Find where the given text appears and provide that cell's center as (x, y) coordinate. 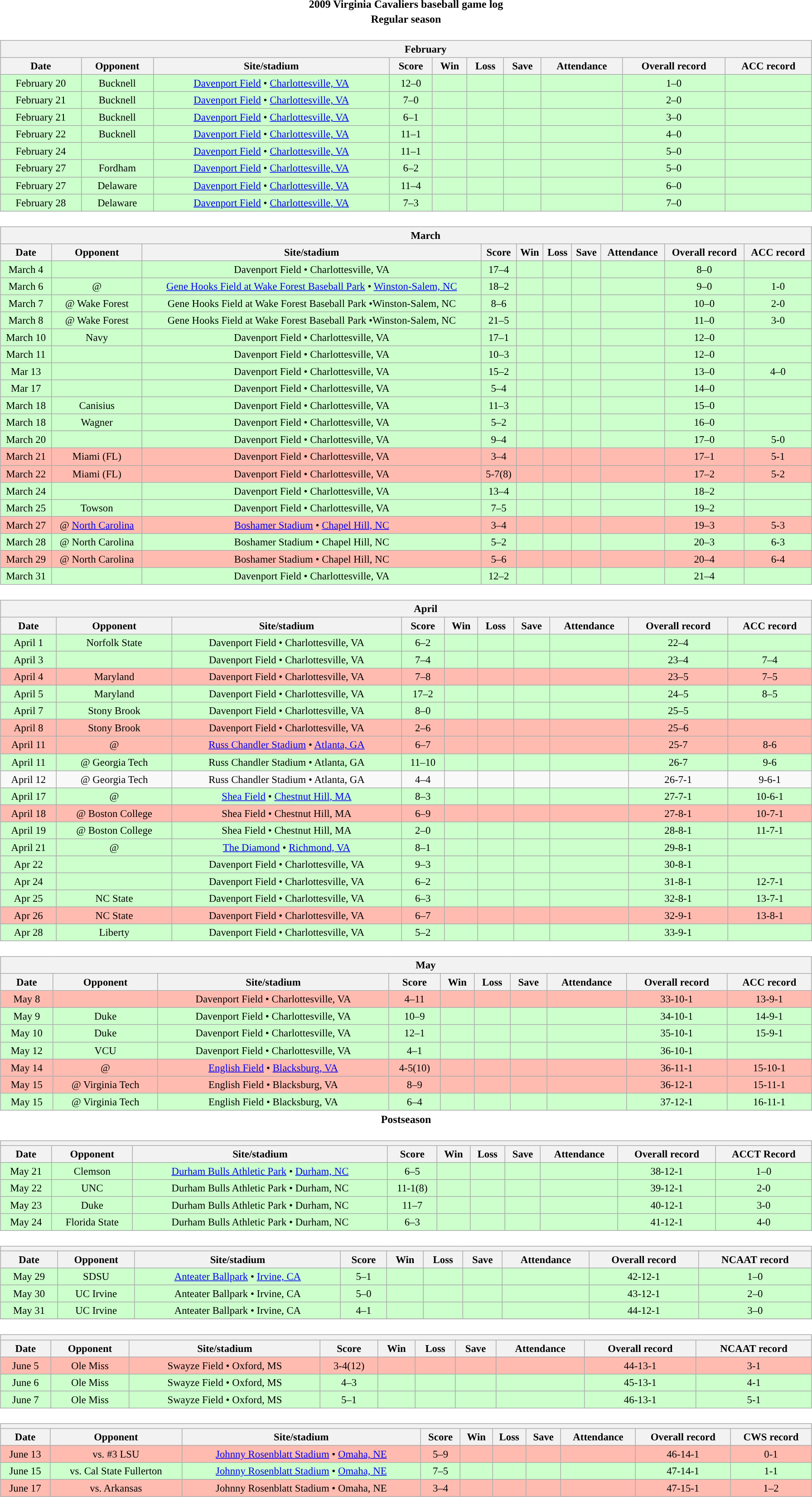
11-7-1 (769, 830)
April 21 (29, 847)
Wagner (97, 423)
Clemson (92, 1171)
February (406, 49)
Apr 28 (29, 933)
CWS record (771, 1437)
10–3 (498, 355)
February 22 (41, 134)
SDSU (96, 1277)
15-10-1 (769, 1068)
25–5 (678, 711)
UNC (92, 1188)
10-7-1 (769, 813)
12-7-1 (769, 881)
8–3 (423, 796)
9-6-1 (769, 779)
5-0 (778, 440)
11-1(8) (412, 1188)
12–1 (415, 1033)
1–2 (771, 1488)
Canisius (97, 406)
June 13 (25, 1454)
29-8-1 (678, 847)
Mar 13 (26, 371)
0-1 (771, 1454)
9–4 (498, 440)
March 11 (26, 355)
March 29 (26, 559)
March 20 (26, 440)
46-13-1 (640, 1400)
16–0 (704, 423)
30-8-1 (678, 865)
5-2 (778, 474)
April 8 (29, 728)
March 28 (26, 542)
ACCT Record (764, 1154)
May 14 (27, 1068)
4-0 (764, 1222)
11–0 (704, 321)
2–6 (423, 728)
13-8-1 (769, 915)
March 10 (26, 337)
6–0 (674, 185)
6–4 (415, 1102)
15-11-1 (769, 1084)
March 6 (26, 286)
10-6-1 (769, 796)
38-12-1 (667, 1171)
6–9 (423, 813)
26-7 (678, 762)
Navy (97, 337)
May 23 (26, 1205)
April 19 (29, 830)
5-3 (778, 525)
11–7 (412, 1205)
36-12-1 (677, 1084)
22–4 (678, 643)
21–5 (498, 321)
March 27 (26, 525)
June 15 (25, 1471)
June 17 (25, 1488)
33-10-1 (677, 999)
Apr 22 (29, 865)
13-7-1 (769, 899)
11–3 (498, 406)
14–0 (704, 389)
Norfolk State (114, 643)
Apr 24 (29, 881)
31-8-1 (678, 881)
47-14-1 (683, 1471)
9–3 (423, 865)
8–6 (498, 303)
44-13-1 (640, 1366)
4–4 (423, 779)
June 6 (25, 1382)
March (406, 235)
February 28 (41, 203)
35-10-1 (677, 1033)
Towson (97, 508)
April 3 (29, 660)
17–4 (498, 269)
9–0 (704, 286)
19–2 (704, 508)
27-8-1 (678, 813)
May 8 (27, 999)
5–9 (440, 1454)
11–10 (423, 762)
14-9-1 (769, 1016)
4-5(10) (415, 1068)
March 25 (26, 508)
March 22 (26, 474)
March 7 (26, 303)
Mar 17 (26, 389)
4–3 (349, 1382)
May 22 (26, 1188)
40-12-1 (667, 1205)
43-12-1 (643, 1294)
Florida State (92, 1222)
March 8 (26, 321)
36-10-1 (677, 1050)
6–1 (411, 117)
20–3 (704, 542)
1-1 (771, 1471)
April 5 (29, 694)
21–4 (704, 576)
4–11 (415, 999)
VCU (105, 1050)
5–6 (498, 559)
36-11-1 (677, 1068)
8–9 (415, 1084)
20–4 (704, 559)
May 9 (27, 1016)
32-9-1 (678, 915)
Apr 26 (29, 915)
47-15-1 (683, 1488)
8-6 (769, 745)
April 1 (29, 643)
February 20 (41, 83)
May 24 (26, 1222)
10–9 (415, 1016)
May 10 (27, 1033)
March 31 (26, 576)
34-10-1 (677, 1016)
26-7-1 (678, 779)
11–4 (411, 185)
April 4 (29, 677)
March 4 (26, 269)
13–0 (704, 371)
5-7(8) (498, 474)
17–0 (704, 440)
5–4 (498, 389)
12–2 (498, 576)
3-4(12) (349, 1366)
April 12 (29, 779)
May 31 (29, 1311)
Liberty (114, 933)
Fordham (117, 168)
May 12 (27, 1050)
May 29 (29, 1277)
15-9-1 (769, 1033)
19–3 (704, 525)
44-12-1 (643, 1311)
45-13-1 (640, 1382)
13-9-1 (769, 999)
15–2 (498, 371)
The Diamond • Richmond, VA (286, 847)
May 30 (29, 1294)
April 17 (29, 796)
May 21 (26, 1171)
42-12-1 (643, 1277)
Apr 25 (29, 899)
1-0 (778, 286)
33-9-1 (678, 933)
25–6 (678, 728)
6–5 (412, 1171)
3-1 (754, 1366)
23–4 (678, 660)
16-11-1 (769, 1102)
April 7 (29, 711)
37-12-1 (677, 1102)
28-8-1 (678, 830)
May (406, 965)
10–0 (704, 303)
7–8 (423, 677)
6-4 (778, 559)
8–5 (769, 694)
June 5 (25, 1366)
23–5 (678, 677)
April (406, 609)
13–4 (498, 491)
March 24 (26, 491)
vs. Cal State Fullerton (116, 1471)
8–1 (423, 847)
24–5 (678, 694)
46-14-1 (683, 1454)
39-12-1 (667, 1188)
February 24 (41, 151)
April 18 (29, 813)
25-7 (678, 745)
vs. #3 LSU (116, 1454)
41-12-1 (667, 1222)
7–3 (411, 203)
4-1 (754, 1382)
6-3 (778, 542)
vs. Arkansas (116, 1488)
15–0 (704, 406)
Gene Hooks Field at Wake Forest Baseball Park • Winston-Salem, NC (312, 286)
March 21 (26, 457)
9-6 (769, 762)
32-8-1 (678, 899)
27-7-1 (678, 796)
June 7 (25, 1400)
